Provide the (x, y) coordinate of the cell's center where the given text is located.  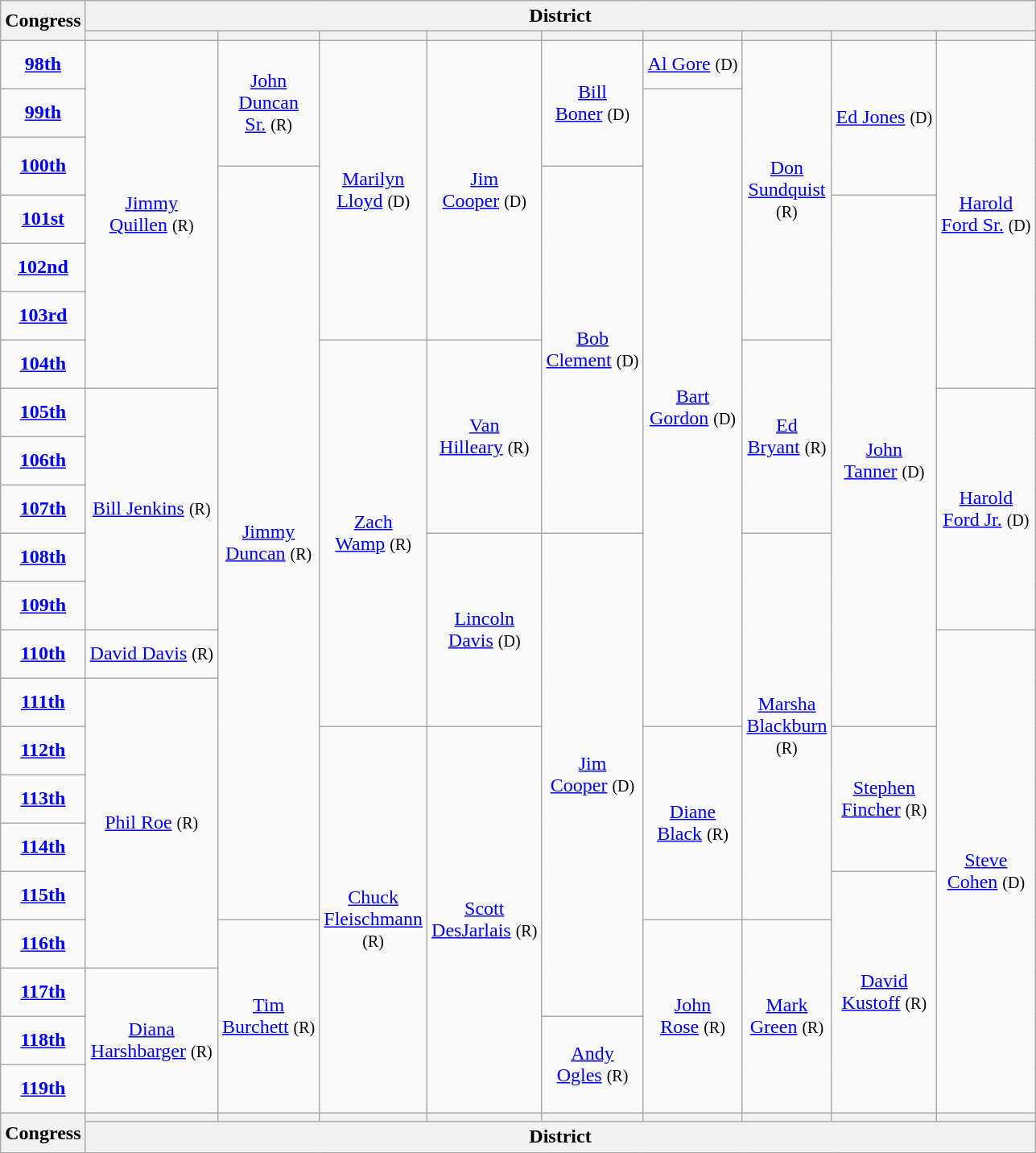
ChuckFleischmann(R) (374, 920)
116th (43, 944)
113th (43, 799)
JimmyDuncan (R) (268, 543)
JohnDuncanSr. (R) (268, 103)
108th (43, 557)
110th (43, 654)
119th (43, 1089)
102nd (43, 267)
DonSundquist(R) (787, 190)
JohnTanner (D) (884, 461)
117th (43, 992)
Al Gore (D) (692, 64)
DianaHarshbarger (R) (151, 1040)
MarkGreen (R) (787, 1016)
MarshaBlackburn(R) (787, 726)
98th (43, 64)
DavidKustoff (R) (884, 992)
JimmyQuillen (R) (151, 214)
114th (43, 847)
99th (43, 113)
JohnRose (R) (692, 1016)
BobClement (D) (592, 349)
EdBryant (R) (787, 436)
BillBoner (D) (592, 103)
107th (43, 509)
David Davis (R) (151, 654)
105th (43, 412)
HaroldFord Jr. (D) (986, 509)
103rd (43, 316)
100th (43, 166)
ZachWamp (R) (374, 533)
ScottDesJarlais (R) (485, 920)
LincolnDavis (D) (485, 630)
118th (43, 1040)
106th (43, 461)
MarilynLloyd (D) (374, 190)
TimBurchett (R) (268, 1016)
109th (43, 605)
VanHilleary (R) (485, 436)
SteveCohen (D) (986, 871)
112th (43, 750)
HaroldFord Sr. (D) (986, 214)
BartGordon (D) (692, 407)
104th (43, 364)
101st (43, 219)
115th (43, 895)
StephenFincher (R) (884, 799)
Phil Roe (R) (151, 823)
AndyOgles (R) (592, 1064)
Ed Jones (D) (884, 118)
111th (43, 702)
Bill Jenkins (R) (151, 509)
DianeBlack (R) (692, 823)
